Scan for the cell matching the given text and deliver its [X, Y] coordinate at center. 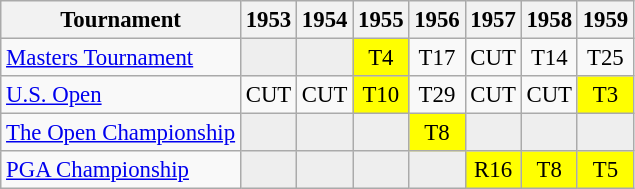
The Open Championship [121, 133]
1956 [437, 20]
1959 [605, 20]
1958 [549, 20]
T17 [437, 58]
T10 [381, 95]
T3 [605, 95]
T14 [549, 58]
1955 [381, 20]
T4 [381, 58]
U.S. Open [121, 95]
R16 [493, 170]
T25 [605, 58]
1954 [325, 20]
T5 [605, 170]
1957 [493, 20]
Tournament [121, 20]
PGA Championship [121, 170]
T29 [437, 95]
Masters Tournament [121, 58]
1953 [268, 20]
